Scan for the cell matching the given text and deliver its (X, Y) coordinate at center. 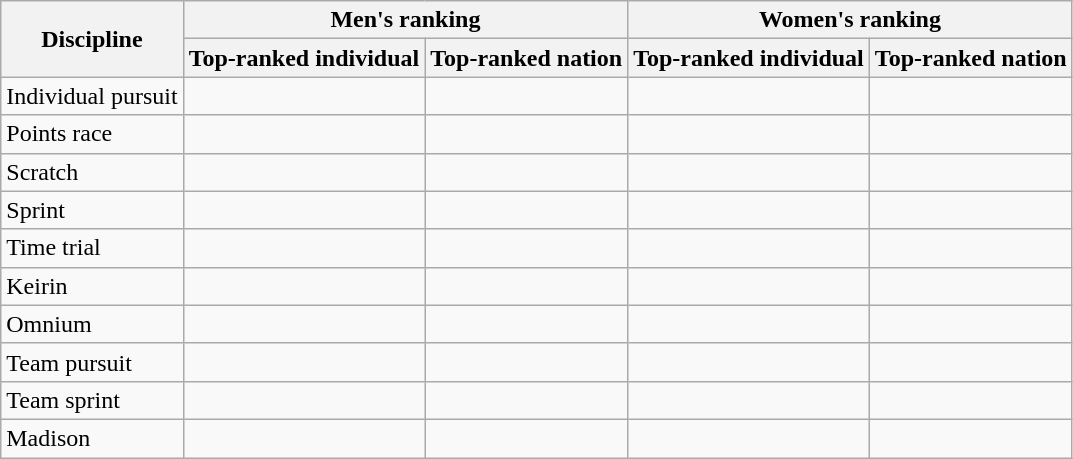
Team sprint (92, 400)
Team pursuit (92, 362)
Scratch (92, 172)
Men's ranking (406, 20)
Time trial (92, 248)
Keirin (92, 286)
Discipline (92, 39)
Sprint (92, 210)
Omnium (92, 324)
Women's ranking (850, 20)
Madison (92, 438)
Individual pursuit (92, 96)
Points race (92, 134)
